Output the [X, Y] coordinate of the center of the cell containing the given text.  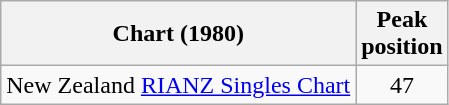
Chart (1980) [178, 34]
New Zealand RIANZ Singles Chart [178, 85]
47 [402, 85]
Peakposition [402, 34]
